Provide the [X, Y] coordinate of the cell's center where the given text is located.  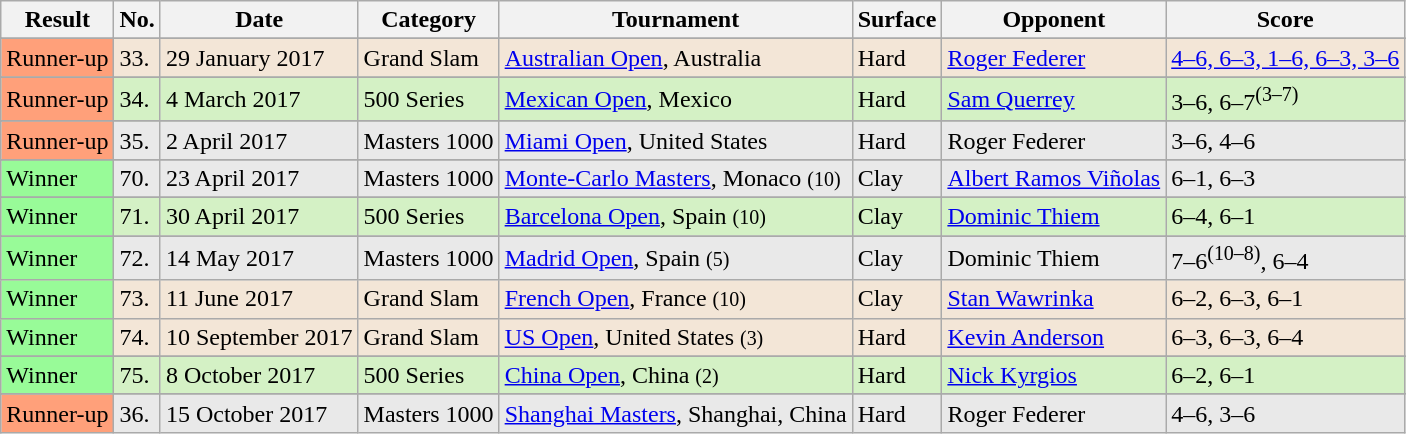
US Open, United States (3) [676, 337]
4–6, 6–3, 1–6, 6–3, 3–6 [1286, 58]
74. [137, 337]
3–6, 6–7(3–7) [1286, 100]
34. [137, 100]
Monte-Carlo Masters, Monaco (10) [676, 178]
6–1, 6–3 [1286, 178]
6–2, 6–3, 6–1 [1286, 299]
6–3, 6–3, 6–4 [1286, 337]
70. [137, 178]
2 April 2017 [259, 140]
6–4, 6–1 [1286, 217]
72. [137, 258]
Surface [897, 20]
35. [137, 140]
7–6(10–8), 6–4 [1286, 258]
Category [428, 20]
Kevin Anderson [1054, 337]
Opponent [1054, 20]
10 September 2017 [259, 337]
Date [259, 20]
30 April 2017 [259, 217]
8 October 2017 [259, 375]
French Open, France (10) [676, 299]
Mexican Open, Mexico [676, 100]
23 April 2017 [259, 178]
4 March 2017 [259, 100]
11 June 2017 [259, 299]
Albert Ramos Viñolas [1054, 178]
Barcelona Open, Spain (10) [676, 217]
No. [137, 20]
75. [137, 375]
Shanghai Masters, Shanghai, China [676, 413]
29 January 2017 [259, 58]
Nick Kyrgios [1054, 375]
Madrid Open, Spain (5) [676, 258]
33. [137, 58]
6–2, 6–1 [1286, 375]
4–6, 3–6 [1286, 413]
Stan Wawrinka [1054, 299]
Score [1286, 20]
71. [137, 217]
3–6, 4–6 [1286, 140]
Tournament [676, 20]
15 October 2017 [259, 413]
14 May 2017 [259, 258]
China Open, China (2) [676, 375]
Sam Querrey [1054, 100]
Miami Open, United States [676, 140]
Result [58, 20]
73. [137, 299]
36. [137, 413]
Australian Open, Australia [676, 58]
